From the cell containing the given text, extract its center point as (X, Y) coordinate. 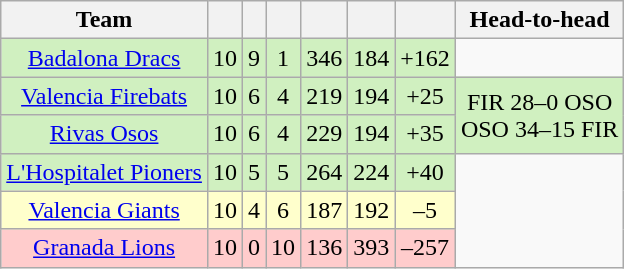
187 (324, 210)
9 (254, 58)
FIR 28–0 OSO OSO 34–15 FIR (539, 115)
+25 (426, 96)
0 (254, 248)
+162 (426, 58)
1 (284, 58)
Rivas Osos (104, 134)
L'Hospitalet Pioners (104, 172)
+40 (426, 172)
136 (324, 248)
229 (324, 134)
Valencia Firebats (104, 96)
+35 (426, 134)
Valencia Giants (104, 210)
Head-to-head (539, 20)
346 (324, 58)
Granada Lions (104, 248)
224 (372, 172)
–257 (426, 248)
184 (372, 58)
Badalona Dracs (104, 58)
–5 (426, 210)
264 (324, 172)
192 (372, 210)
Team (104, 20)
393 (372, 248)
219 (324, 96)
